Determine the [x, y] coordinate at the center of the cell enclosing the given text.  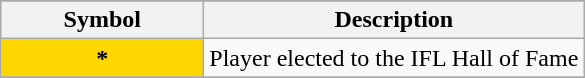
Player elected to the IFL Hall of Fame [394, 58]
Symbol [102, 20]
Description [394, 20]
* [102, 58]
